Output the [X, Y] coordinate of the center of the cell containing the given text.  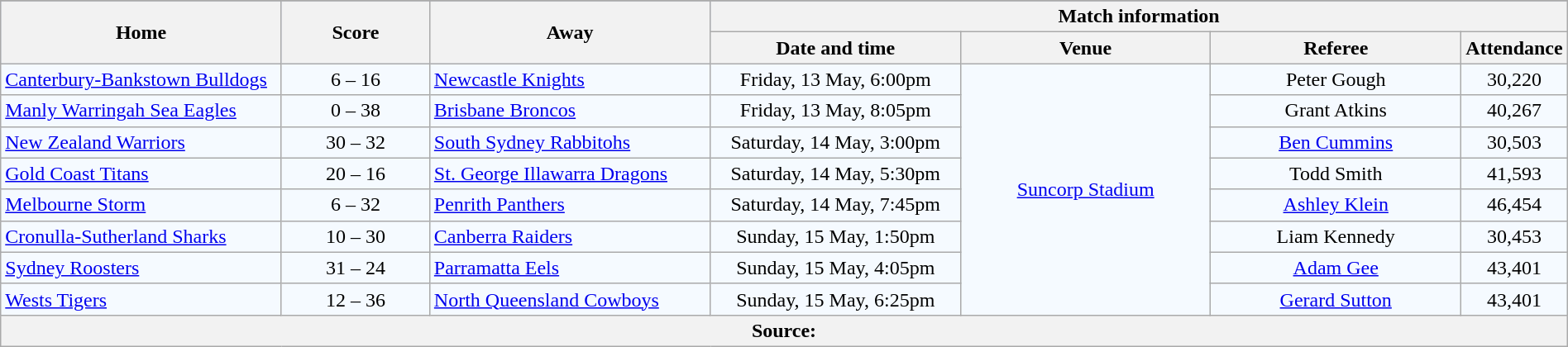
Cronulla-Sutherland Sharks [141, 236]
12 – 36 [356, 299]
North Queensland Cowboys [569, 299]
New Zealand Warriors [141, 142]
20 – 16 [356, 173]
Melbourne Storm [141, 205]
Gold Coast Titans [141, 173]
Parramatta Eels [569, 268]
Friday, 13 May, 6:00pm [835, 79]
Venue [1086, 48]
Newcastle Knights [569, 79]
Attendance [1514, 48]
Canberra Raiders [569, 236]
40,267 [1514, 111]
30,503 [1514, 142]
Sunday, 15 May, 4:05pm [835, 268]
6 – 16 [356, 79]
Ben Cummins [1336, 142]
30,453 [1514, 236]
Sunday, 15 May, 6:25pm [835, 299]
30 – 32 [356, 142]
Todd Smith [1336, 173]
Saturday, 14 May, 3:00pm [835, 142]
Sydney Roosters [141, 268]
Liam Kennedy [1336, 236]
Penrith Panthers [569, 205]
6 – 32 [356, 205]
Away [569, 32]
0 – 38 [356, 111]
South Sydney Rabbitohs [569, 142]
Score [356, 32]
46,454 [1514, 205]
41,593 [1514, 173]
30,220 [1514, 79]
10 – 30 [356, 236]
Manly Warringah Sea Eagles [141, 111]
Match information [1139, 17]
Brisbane Broncos [569, 111]
Grant Atkins [1336, 111]
Saturday, 14 May, 5:30pm [835, 173]
Canterbury-Bankstown Bulldogs [141, 79]
Wests Tigers [141, 299]
Suncorp Stadium [1086, 189]
Peter Gough [1336, 79]
Home [141, 32]
Friday, 13 May, 8:05pm [835, 111]
Gerard Sutton [1336, 299]
Saturday, 14 May, 7:45pm [835, 205]
St. George Illawarra Dragons [569, 173]
Sunday, 15 May, 1:50pm [835, 236]
Ashley Klein [1336, 205]
Source: [784, 330]
Date and time [835, 48]
Adam Gee [1336, 268]
31 – 24 [356, 268]
Referee [1336, 48]
